Pinpoint the cell where the given text exists, returning its (X, Y) midpoint coordinate. 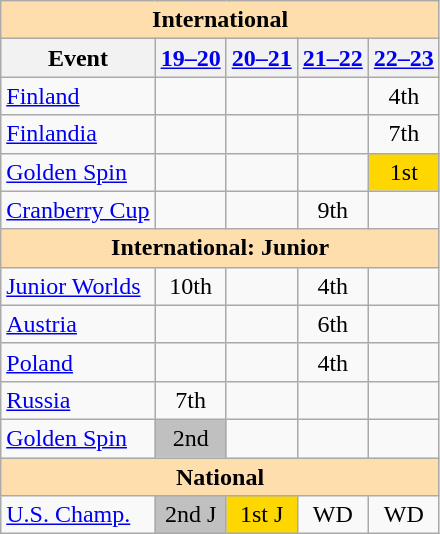
Poland (78, 362)
1st J (262, 515)
22–23 (404, 58)
Event (78, 58)
Finlandia (78, 134)
Russia (78, 400)
6th (332, 324)
International (220, 20)
19–20 (190, 58)
Cranberry Cup (78, 210)
20–21 (262, 58)
9th (332, 210)
International: Junior (220, 248)
2nd (190, 438)
10th (190, 286)
Austria (78, 324)
Finland (78, 96)
2nd J (190, 515)
21–22 (332, 58)
National (220, 477)
U.S. Champ. (78, 515)
1st (404, 172)
Junior Worlds (78, 286)
